Detect which cell encompasses the target text, then output its [X, Y] center coordinate. 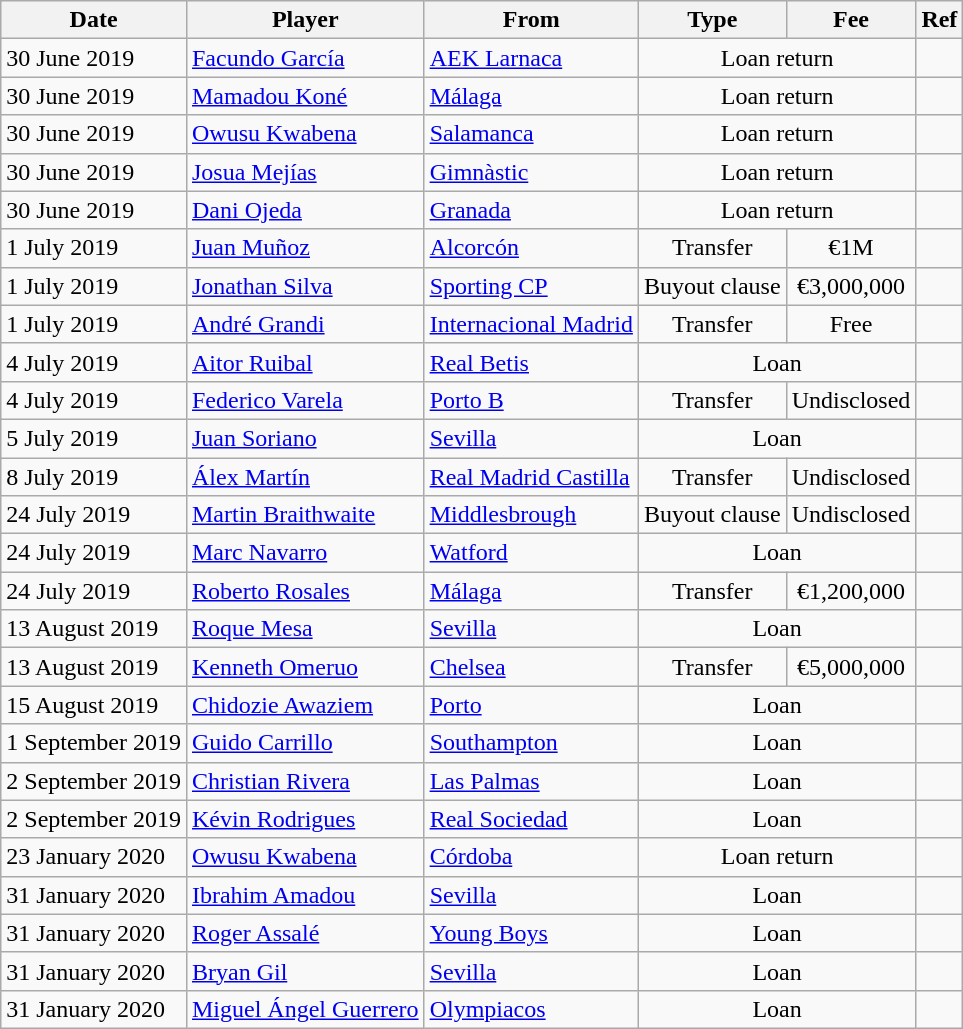
Martin Braithwaite [305, 515]
Christian Rivera [305, 781]
1 September 2019 [94, 743]
Jonathan Silva [305, 286]
Guido Carrillo [305, 743]
Kévin Rodrigues [305, 819]
Ref [940, 20]
€1,200,000 [851, 591]
Chelsea [531, 667]
Bryan Gil [305, 971]
Las Palmas [531, 781]
Ibrahim Amadou [305, 895]
Aitor Ruibal [305, 362]
Josua Mejías [305, 172]
Gimnàstic [531, 172]
Real Madrid Castilla [531, 477]
5 July 2019 [94, 438]
Alcorcón [531, 248]
Mamadou Koné [305, 96]
Real Sociedad [531, 819]
From [531, 20]
Porto [531, 705]
Kenneth Omeruo [305, 667]
Olympiacos [531, 1009]
Porto B [531, 400]
Type [712, 20]
Granada [531, 210]
Free [851, 324]
Roger Assalé [305, 933]
Dani Ojeda [305, 210]
Date [94, 20]
Watford [531, 553]
Player [305, 20]
€1M [851, 248]
Marc Navarro [305, 553]
Young Boys [531, 933]
Miguel Ángel Guerrero [305, 1009]
€3,000,000 [851, 286]
Federico Varela [305, 400]
Chidozie Awaziem [305, 705]
8 July 2019 [94, 477]
Southampton [531, 743]
Middlesbrough [531, 515]
Sporting CP [531, 286]
AEK Larnaca [531, 58]
23 January 2020 [94, 857]
Roberto Rosales [305, 591]
Córdoba [531, 857]
André Grandi [305, 324]
Juan Muñoz [305, 248]
Real Betis [531, 362]
Salamanca [531, 134]
Juan Soriano [305, 438]
15 August 2019 [94, 705]
Facundo García [305, 58]
Internacional Madrid [531, 324]
Fee [851, 20]
€5,000,000 [851, 667]
Roque Mesa [305, 629]
Álex Martín [305, 477]
